Capture the cell that displays the provided text and extract its [X, Y] central coordinate. 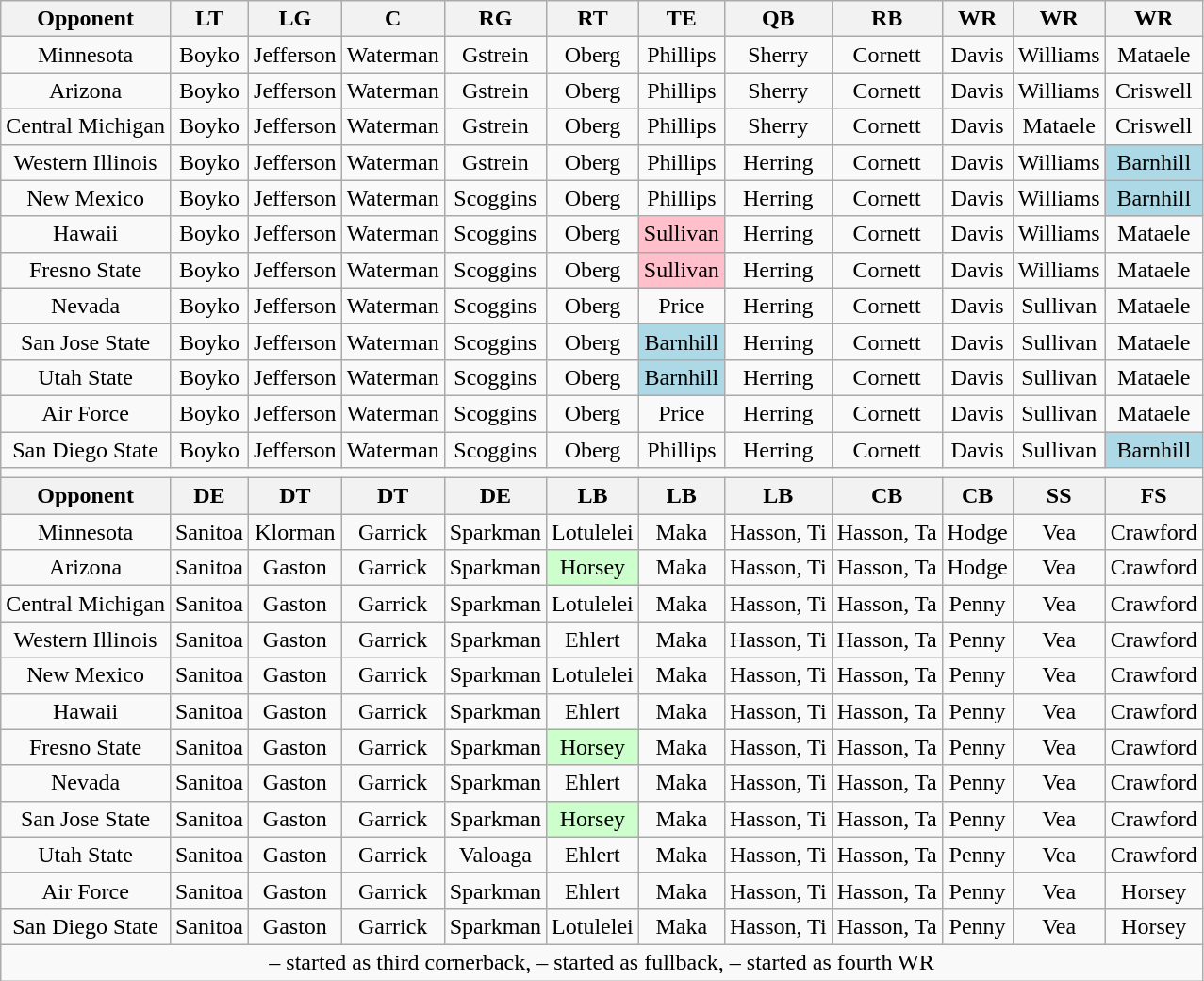
RT [593, 19]
FS [1154, 496]
LG [296, 19]
QB [778, 19]
– started as third cornerback, – started as fullback, – started as fourth WR [602, 962]
C [392, 19]
RB [886, 19]
LT [209, 19]
SS [1059, 496]
Valoaga [495, 855]
RG [495, 19]
TE [681, 19]
Klorman [296, 532]
